Provide the [x, y] coordinate of the cell's center where the given text is located.  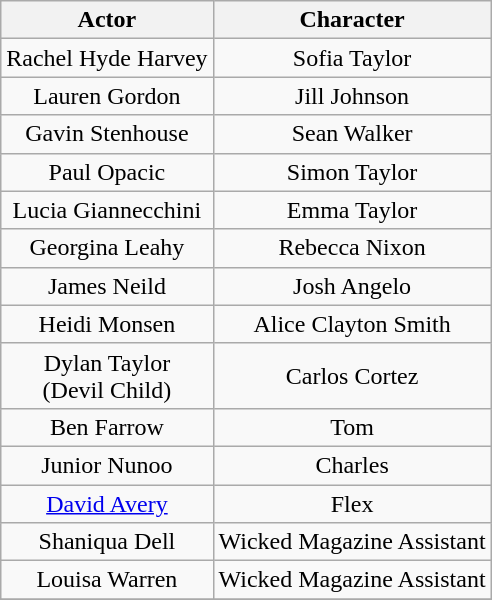
James Neild [107, 286]
Georgina Leahy [107, 248]
Simon Taylor [352, 172]
Dylan Taylor(Devil Child) [107, 376]
Ben Farrow [107, 427]
Josh Angelo [352, 286]
Rachel Hyde Harvey [107, 58]
Emma Taylor [352, 210]
Louisa Warren [107, 580]
Shaniqua Dell [107, 542]
Sofia Taylor [352, 58]
Tom [352, 427]
Character [352, 20]
Paul Opacic [107, 172]
Heidi Monsen [107, 324]
Carlos Cortez [352, 376]
Charles [352, 465]
Junior Nunoo [107, 465]
Alice Clayton Smith [352, 324]
Lucia Giannecchini [107, 210]
Rebecca Nixon [352, 248]
Jill Johnson [352, 96]
Sean Walker [352, 134]
Flex [352, 503]
David Avery [107, 503]
Lauren Gordon [107, 96]
Actor [107, 20]
Gavin Stenhouse [107, 134]
